Capture the cell that displays the provided text and extract its [x, y] central coordinate. 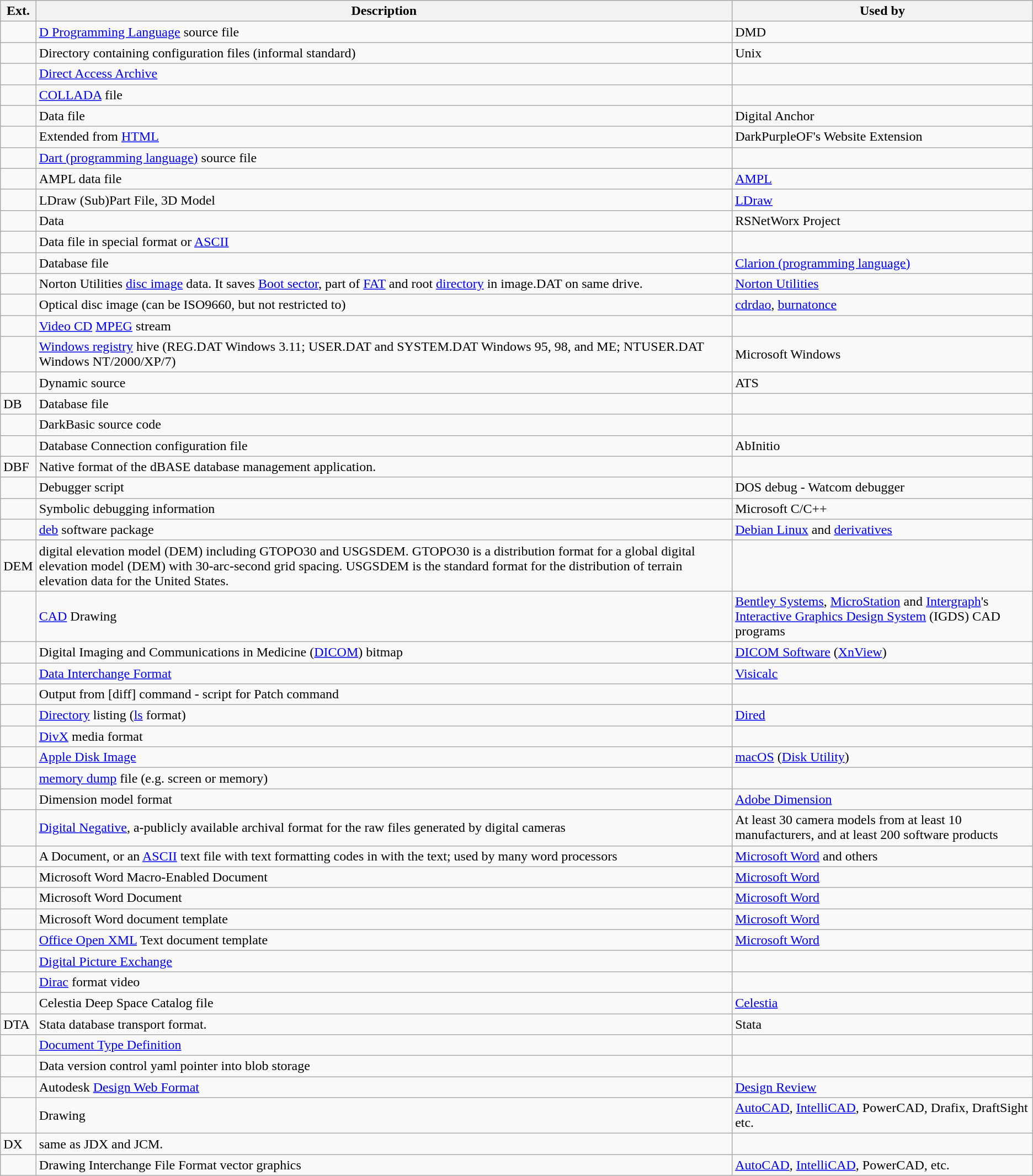
Adobe Dimension [883, 799]
At least 30 camera models from at least 10 manufacturers, and at least 200 software products [883, 827]
Design Review [883, 1087]
DB [18, 404]
Database Connection configuration file [384, 446]
AutoCAD, IntelliCAD, PowerCAD, Drafix, DraftSight etc. [883, 1115]
DivX media format [384, 736]
deb software package [384, 530]
Stata database transport format. [384, 1024]
Optical disc image (can be ISO9660, but not restricted to) [384, 305]
Microsoft Windows [883, 354]
Autodesk Design Web Format [384, 1087]
D Programming Language source file [384, 32]
LDraw [883, 200]
memory dump file (e.g. screen or memory) [384, 778]
Microsoft Word Macro-Enabled Document [384, 877]
Dirac format video [384, 982]
Drawing Interchange File Format vector graphics [384, 1165]
Video CD MPEG stream [384, 326]
Debugger script [384, 488]
DTA [18, 1024]
Dart (programming language) source file [384, 158]
cdrdao, burnatonce [883, 305]
Dired [883, 715]
Direct Access Archive [384, 74]
DarkPurpleOF's Website Extension [883, 137]
Output from [diff] command - script for Patch command [384, 694]
Document Type Definition [384, 1045]
Debian Linux and derivatives [883, 530]
Microsoft Word document template [384, 919]
DBF [18, 467]
DMD [883, 32]
Data file [384, 116]
Directory containing configuration files (informal standard) [384, 53]
Microsoft C/C++ [883, 509]
A Document, or an ASCII text file with text formatting codes in with the text; used by many word processors [384, 856]
Office Open XML Text document template [384, 940]
Norton Utilities [883, 284]
Ext. [18, 11]
RSNetWorx Project [883, 221]
Apple Disk Image [384, 757]
Microsoft Word and others [883, 856]
Unix [883, 53]
Digital Negative, a-publicly available archival format for the raw files generated by digital cameras [384, 827]
Dimension model format [384, 799]
same as JDX and JCM. [384, 1144]
AMPL data file [384, 179]
Digital Imaging and Communications in Medicine (DICOM) bitmap [384, 652]
COLLADA file [384, 95]
Digital Picture Exchange [384, 961]
Data file in special format or ASCII [384, 242]
Symbolic debugging information [384, 509]
Stata [883, 1024]
DOS debug - Watcom debugger [883, 488]
Description [384, 11]
AMPL [883, 179]
Visicalc [883, 673]
Clarion (programming language) [883, 263]
Data [384, 221]
DICOM Software (XnView) [883, 652]
AutoCAD, IntelliCAD, PowerCAD, etc. [883, 1165]
Data version control yaml pointer into blob storage [384, 1066]
Used by [883, 11]
Norton Utilities disc image data. It saves Boot sector, part of FAT and root directory in image.DAT on same drive. [384, 284]
AbInitio [883, 446]
Dynamic source [384, 383]
Drawing [384, 1115]
Digital Anchor [883, 116]
LDraw (Sub)Part File, 3D Model [384, 200]
Celestia [883, 1003]
DEM [18, 565]
Celestia Deep Space Catalog file [384, 1003]
Data Interchange Format [384, 673]
Windows registry hive (REG.DAT Windows 3.11; USER.DAT and SYSTEM.DAT Windows 95, 98, and ME; NTUSER.DAT Windows NT/2000/XP/7) [384, 354]
DarkBasic source code [384, 425]
Bentley Systems, MicroStation and Intergraph's Interactive Graphics Design System (IGDS) CAD programs [883, 616]
Directory listing (ls format) [384, 715]
Extended from HTML [384, 137]
Native format of the dBASE database management application. [384, 467]
CAD Drawing [384, 616]
DX [18, 1144]
Microsoft Word Document [384, 898]
ATS [883, 383]
macOS (Disk Utility) [883, 757]
